Return the [X, Y] coordinate for the center point of the cell that contains the specified text.  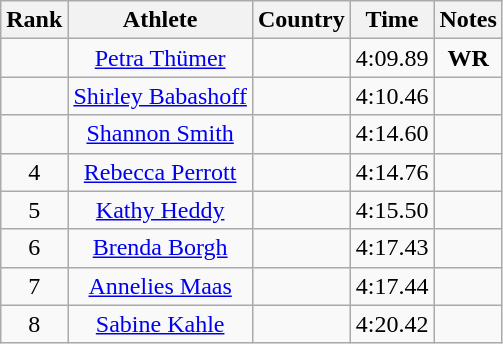
Shirley Babashoff [160, 96]
Rebecca Perrott [160, 172]
Sabine Kahle [160, 324]
4 [34, 172]
Brenda Borgh [160, 248]
WR [468, 58]
4:17.43 [392, 248]
4:10.46 [392, 96]
7 [34, 286]
4:14.60 [392, 134]
Kathy Heddy [160, 210]
4:15.50 [392, 210]
8 [34, 324]
4:20.42 [392, 324]
4:09.89 [392, 58]
Petra Thümer [160, 58]
6 [34, 248]
Rank [34, 20]
Notes [468, 20]
4:17.44 [392, 286]
5 [34, 210]
4:14.76 [392, 172]
Country [301, 20]
Time [392, 20]
Athlete [160, 20]
Shannon Smith [160, 134]
Annelies Maas [160, 286]
